Extract the [x, y] coordinate from the center of the cell holding the provided text.  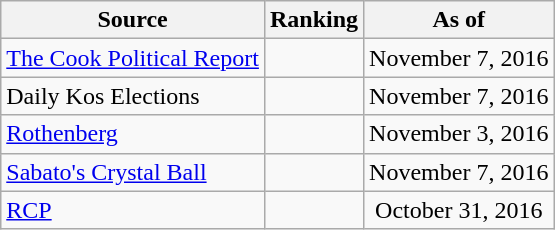
As of [459, 20]
The Cook Political Report [133, 58]
Daily Kos Elections [133, 96]
Source [133, 20]
November 3, 2016 [459, 134]
October 31, 2016 [459, 210]
Sabato's Crystal Ball [133, 172]
Rothenberg [133, 134]
RCP [133, 210]
Ranking [314, 20]
